Return (X, Y) of the center of cell containing provided text 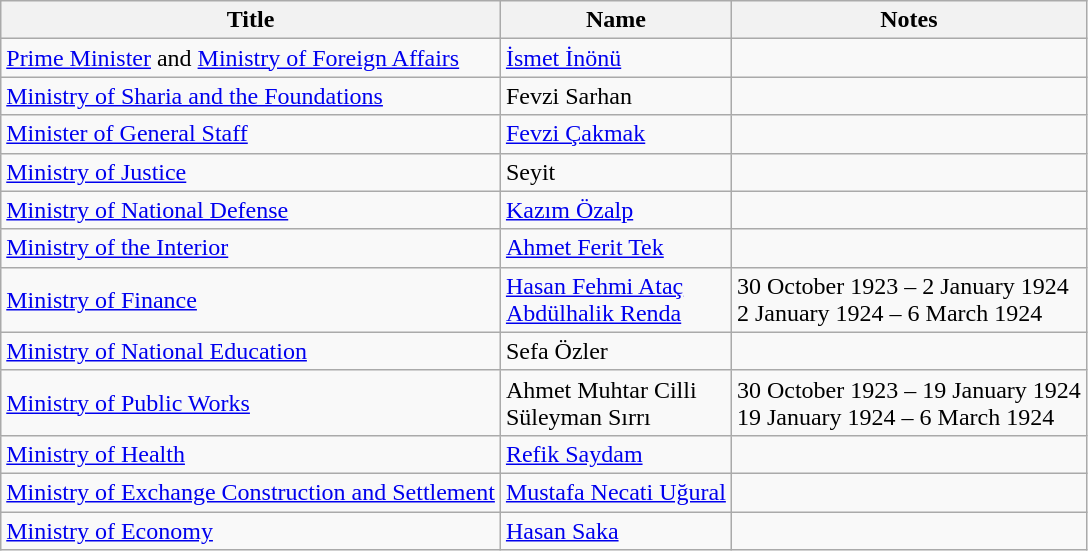
Ministry of National Education (251, 351)
Ahmet Muhtar CilliSüleyman Sırrı (616, 402)
İsmet İnönü (616, 58)
Hasan Fehmi AtaçAbdülhalik Renda (616, 300)
Title (251, 20)
Ministry of the Interior (251, 248)
Name (616, 20)
Mustafa Necati Uğural (616, 492)
Kazım Özalp (616, 210)
Seyit (616, 172)
Ministry of Health (251, 454)
Prime Minister and Ministry of Foreign Affairs (251, 58)
Ministry of Economy (251, 531)
30 October 1923 – 19 January 192419 January 1924 – 6 March 1924 (908, 402)
Ahmet Ferit Tek (616, 248)
Hasan Saka (616, 531)
Ministry of Sharia and the Foundations (251, 96)
Fevzi Çakmak (616, 134)
Ministry of National Defense (251, 210)
Sefa Özler (616, 351)
Notes (908, 20)
30 October 1923 – 2 January 19242 January 1924 – 6 March 1924 (908, 300)
Ministry of Justice (251, 172)
Ministry of Exchange Construction and Settlement (251, 492)
Ministry of Public Works (251, 402)
Ministry of Finance (251, 300)
Refik Saydam (616, 454)
Fevzi Sarhan (616, 96)
Minister of General Staff (251, 134)
